Return the [X, Y] coordinate for the center point of the cell that contains the specified text.  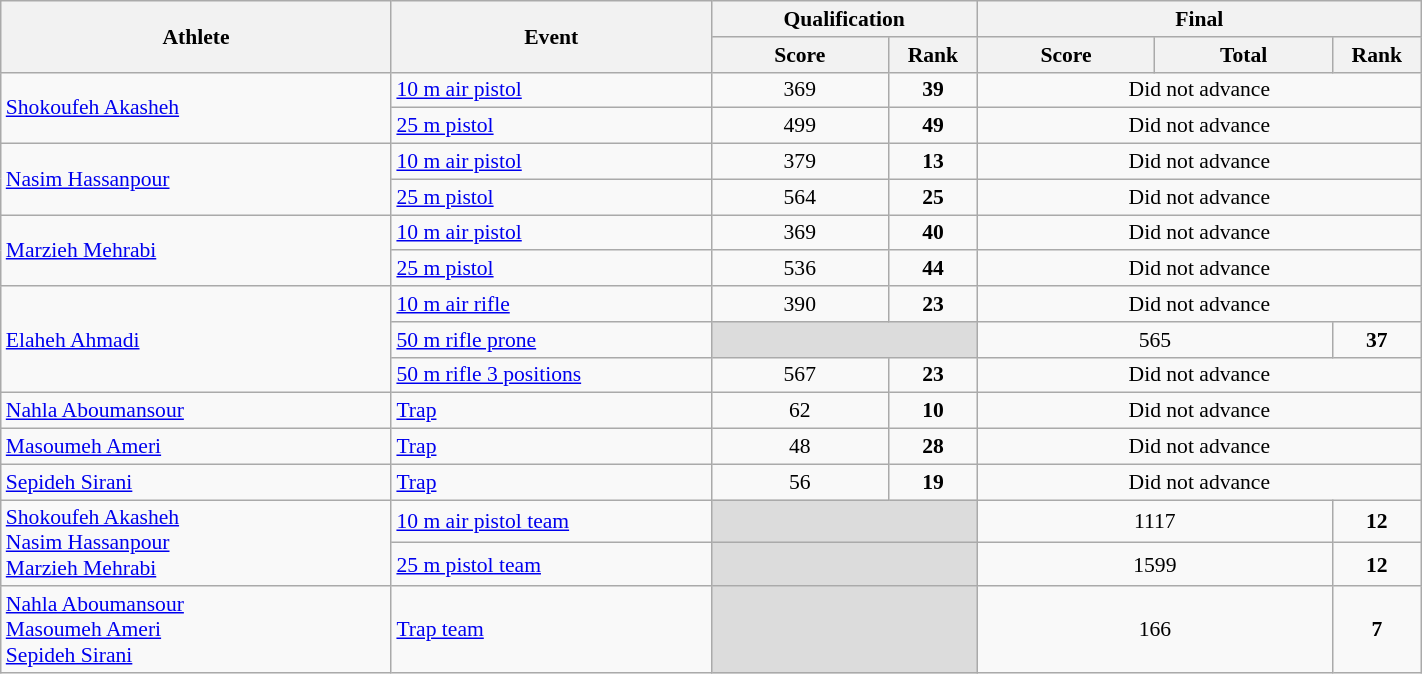
Nahla Aboumansour [196, 411]
10 m air rifle [551, 304]
50 m rifle prone [551, 340]
Shokoufeh Akasheh [196, 108]
1599 [1154, 564]
37 [1376, 340]
Sepideh Sirani [196, 482]
25 [934, 197]
Shokoufeh AkashehNasim HassanpourMarzieh Mehrabi [196, 544]
10 [934, 411]
40 [934, 233]
499 [800, 126]
567 [800, 375]
Total [1244, 55]
10 m air pistol team [551, 522]
Masoumeh Ameri [196, 447]
390 [800, 304]
28 [934, 447]
7 [1376, 630]
Final [1199, 19]
Trap team [551, 630]
44 [934, 269]
166 [1154, 630]
Nahla AboumansourMasoumeh AmeriSepideh Sirani [196, 630]
39 [934, 90]
13 [934, 162]
48 [800, 447]
25 m pistol team [551, 564]
Nasim Hassanpour [196, 180]
1117 [1154, 522]
379 [800, 162]
62 [800, 411]
19 [934, 482]
Qualification [844, 19]
Marzieh Mehrabi [196, 250]
49 [934, 126]
Event [551, 36]
Athlete [196, 36]
Elaheh Ahmadi [196, 340]
50 m rifle 3 positions [551, 375]
56 [800, 482]
536 [800, 269]
564 [800, 197]
565 [1154, 340]
